Provide the (x, y) coordinate of the cell's center where the given text is located.  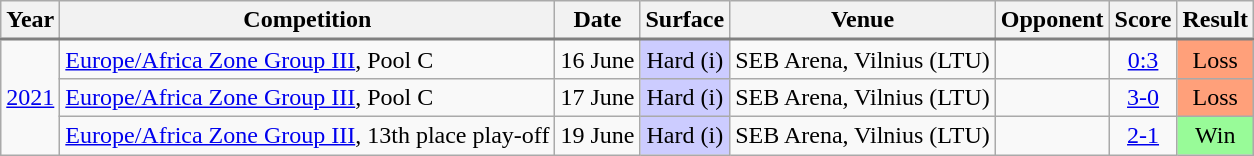
16 June (598, 60)
3-0 (1143, 97)
19 June (598, 135)
2-1 (1143, 135)
Competition (308, 20)
Date (598, 20)
Result (1215, 20)
Europe/Africa Zone Group III, 13th place play-off (308, 135)
Year (30, 20)
Surface (685, 20)
Win (1215, 135)
Score (1143, 20)
17 June (598, 97)
Venue (863, 20)
Opponent (1052, 20)
2021 (30, 98)
0:3 (1143, 60)
